Locate the cell with the specified text and output its [X, Y] center coordinate. 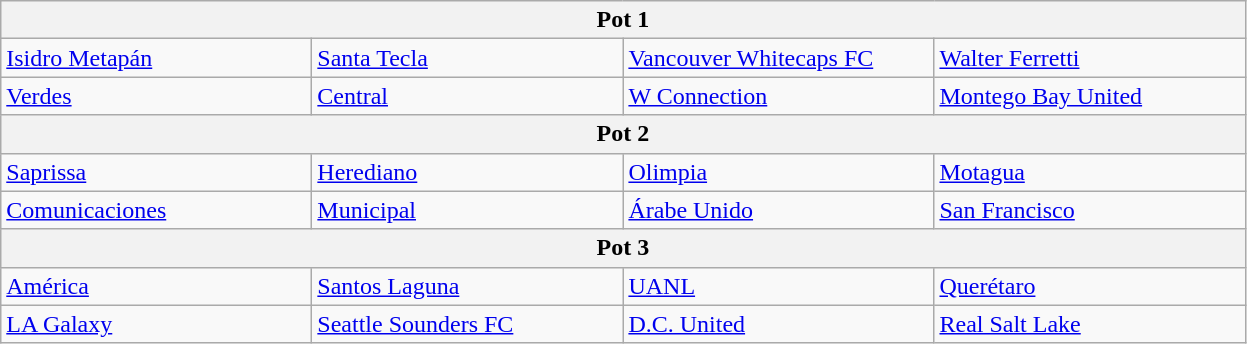
Saprissa [156, 172]
Isidro Metapán [156, 58]
Municipal [468, 210]
Comunicaciones [156, 210]
Olimpia [778, 172]
Walter Ferretti [1090, 58]
Real Salt Lake [1090, 324]
W Connection [778, 96]
Central [468, 96]
Pot 1 [623, 20]
LA Galaxy [156, 324]
Vancouver Whitecaps FC [778, 58]
Montego Bay United [1090, 96]
Querétaro [1090, 286]
Pot 3 [623, 248]
Árabe Unido [778, 210]
D.C. United [778, 324]
UANL [778, 286]
Seattle Sounders FC [468, 324]
Verdes [156, 96]
Motagua [1090, 172]
Santos Laguna [468, 286]
América [156, 286]
Pot 2 [623, 134]
Santa Tecla [468, 58]
Herediano [468, 172]
San Francisco [1090, 210]
